Find where the given text appears and provide that cell's center as [X, Y] coordinate. 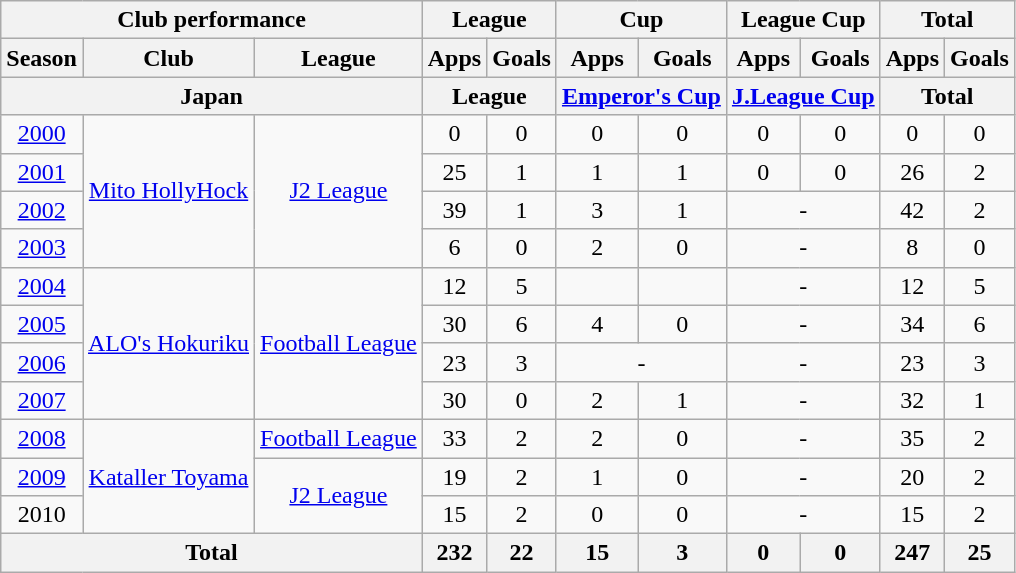
2008 [42, 438]
Club performance [212, 20]
2010 [42, 515]
33 [454, 438]
ALO's Hokuriku [168, 343]
Kataller Toyama [168, 476]
2003 [42, 248]
2002 [42, 210]
4 [597, 324]
Japan [212, 96]
19 [454, 477]
2001 [42, 172]
39 [454, 210]
26 [912, 172]
Emperor's Cup [641, 96]
Cup [641, 20]
22 [522, 553]
247 [912, 553]
35 [912, 438]
8 [912, 248]
J.League Cup [803, 96]
34 [912, 324]
2005 [42, 324]
2007 [42, 400]
20 [912, 477]
Season [42, 58]
Mito HollyHock [168, 191]
2000 [42, 134]
Club [168, 58]
32 [912, 400]
2006 [42, 362]
League Cup [803, 20]
232 [454, 553]
2004 [42, 286]
42 [912, 210]
2009 [42, 477]
